Output the [x, y] coordinate of the center of the cell containing the given text.  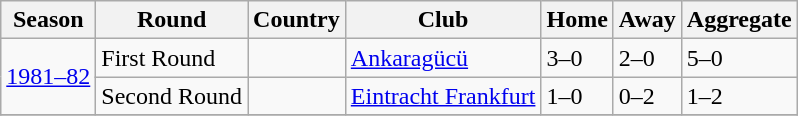
Second Round [172, 96]
Club [443, 20]
Eintracht Frankfurt [443, 96]
Ankaragücü [443, 58]
Aggregate [739, 20]
Home [577, 20]
First Round [172, 58]
0–2 [647, 96]
Season [48, 20]
Country [297, 20]
2–0 [647, 58]
5–0 [739, 58]
1–0 [577, 96]
Away [647, 20]
1981–82 [48, 77]
Round [172, 20]
3–0 [577, 58]
1–2 [739, 96]
